For the text-containing cell, return its midpoint in [x, y] coordinate format. 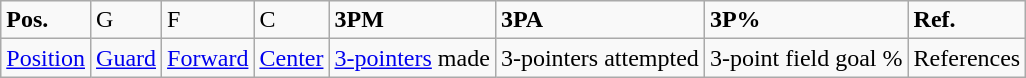
References [967, 58]
3P% [806, 20]
C [292, 20]
Ref. [967, 20]
3-pointers attempted [600, 58]
G [126, 20]
Pos. [46, 20]
Position [46, 58]
3-point field goal % [806, 58]
Forward [208, 58]
3-pointers made [412, 58]
3PA [600, 20]
F [208, 20]
Guard [126, 58]
3PM [412, 20]
Center [292, 58]
